Output the [X, Y] coordinate of the center of the cell containing the given text.  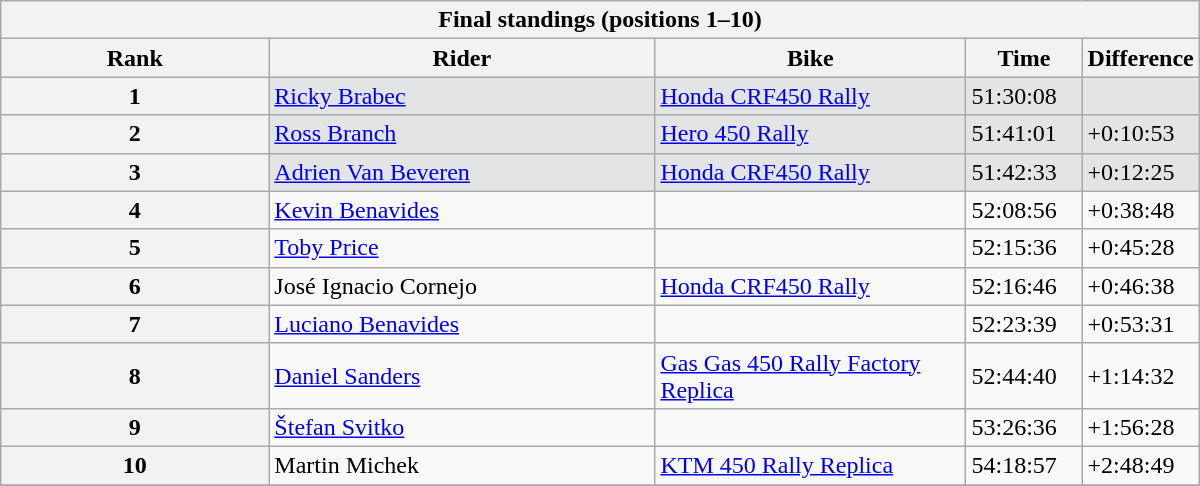
Daniel Sanders [462, 376]
54:18:57 [1024, 465]
Time [1024, 58]
8 [135, 376]
Štefan Svitko [462, 427]
Gas Gas 450 Rally Factory Replica [810, 376]
+2:48:49 [1140, 465]
10 [135, 465]
3 [135, 172]
Luciano Benavides [462, 324]
52:08:56 [1024, 210]
KTM 450 Rally Replica [810, 465]
Adrien Van Beveren [462, 172]
51:41:01 [1024, 134]
Rank [135, 58]
Kevin Benavides [462, 210]
53:26:36 [1024, 427]
51:42:33 [1024, 172]
6 [135, 286]
Final standings (positions 1–10) [600, 20]
Rider [462, 58]
52:16:46 [1024, 286]
+0:10:53 [1140, 134]
Martin Michek [462, 465]
52:23:39 [1024, 324]
Hero 450 Rally [810, 134]
52:44:40 [1024, 376]
9 [135, 427]
7 [135, 324]
+0:38:48 [1140, 210]
+1:14:32 [1140, 376]
1 [135, 96]
+1:56:28 [1140, 427]
+0:46:38 [1140, 286]
Toby Price [462, 248]
5 [135, 248]
51:30:08 [1024, 96]
Ricky Brabec [462, 96]
Bike [810, 58]
+0:12:25 [1140, 172]
Difference [1140, 58]
+0:45:28 [1140, 248]
+0:53:31 [1140, 324]
4 [135, 210]
Ross Branch [462, 134]
José Ignacio Cornejo [462, 286]
52:15:36 [1024, 248]
2 [135, 134]
